Pinpoint the cell where the given text exists, returning its [X, Y] midpoint coordinate. 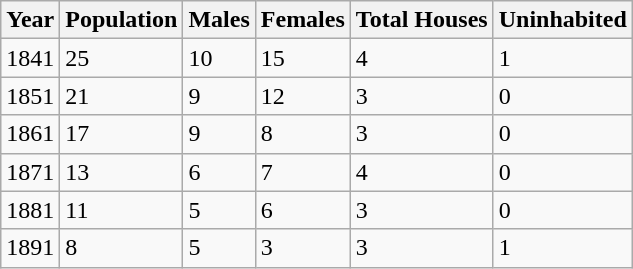
1851 [30, 96]
Total Houses [422, 20]
15 [302, 58]
13 [122, 172]
21 [122, 96]
1871 [30, 172]
Females [302, 20]
25 [122, 58]
1841 [30, 58]
Year [30, 20]
12 [302, 96]
1881 [30, 210]
10 [219, 58]
Population [122, 20]
17 [122, 134]
7 [302, 172]
1891 [30, 248]
1861 [30, 134]
11 [122, 210]
Uninhabited [562, 20]
Males [219, 20]
